Locate the cell with the specified text and output its [x, y] center coordinate. 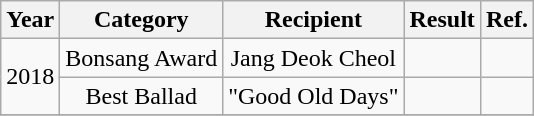
Ref. [506, 20]
Result [442, 20]
Best Ballad [142, 96]
2018 [30, 77]
Recipient [314, 20]
"Good Old Days" [314, 96]
Category [142, 20]
Year [30, 20]
Jang Deok Cheol [314, 58]
Bonsang Award [142, 58]
